Return the (X, Y) coordinate for the center point of the cell that contains the specified text.  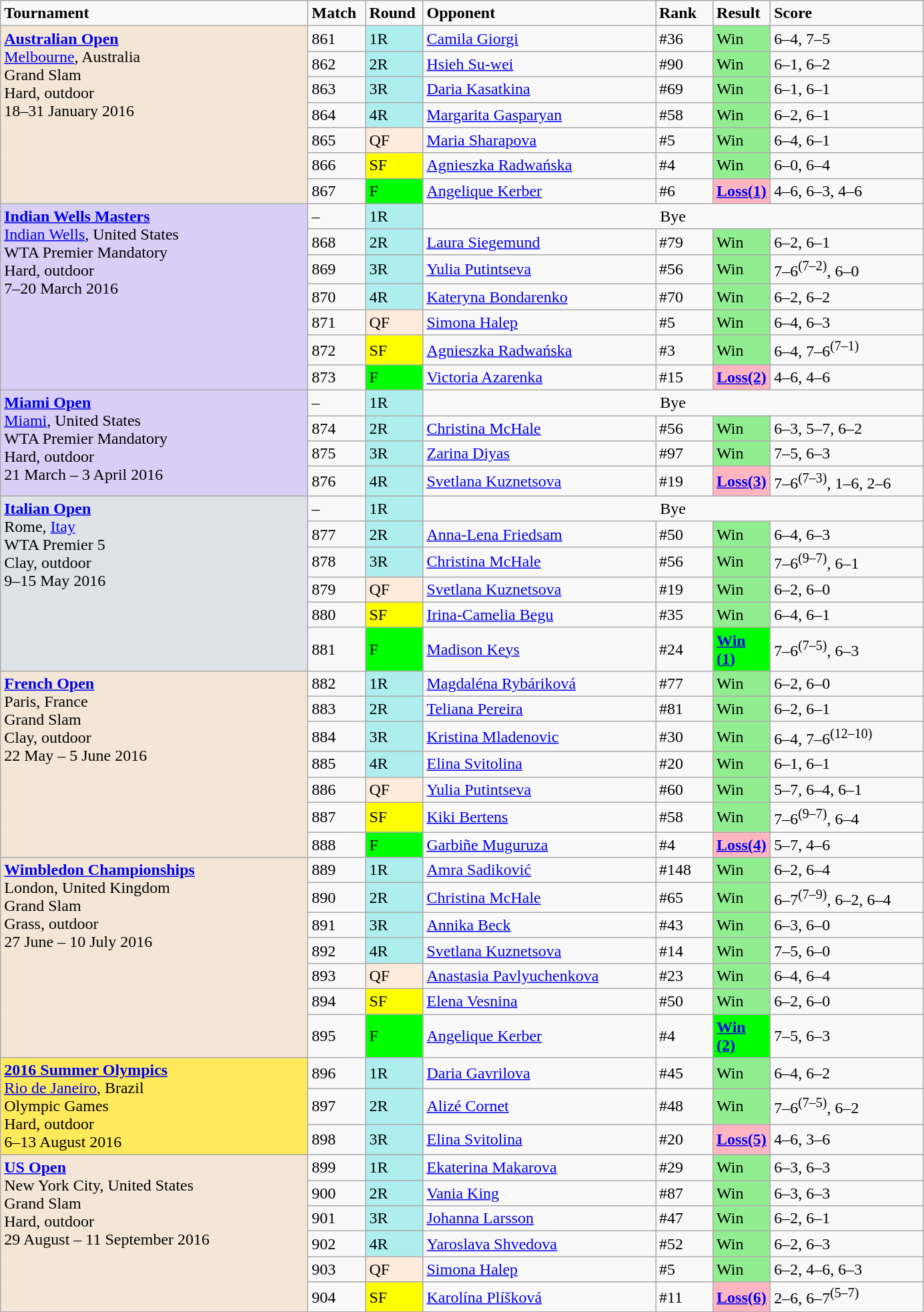
Alizé Cornet (539, 1106)
Miami Open Miami, United StatesWTA Premier MandatoryHard, outdoor21 March – 3 April 2016 (155, 443)
6–4, 7–6(7–1) (847, 350)
#77 (684, 683)
899 (337, 1168)
Win (2) (742, 1036)
7–5, 6–0 (847, 950)
Karolína Plíšková (539, 1297)
892 (337, 950)
Australian Open Melbourne, AustraliaGrand SlamHard, outdoor18–31 January 2016 (155, 115)
#23 (684, 976)
Opponent (539, 13)
879 (337, 589)
Maria Sharapova (539, 140)
Amra Sadiković (539, 870)
862 (337, 64)
Match (337, 13)
863 (337, 89)
Rank (684, 13)
Round (394, 13)
Margarita Gasparyan (539, 115)
#35 (684, 615)
Yaroslava Shvedova (539, 1244)
904 (337, 1297)
878 (337, 562)
#70 (684, 297)
Elena Vesnina (539, 1002)
887 (337, 817)
894 (337, 1002)
890 (337, 898)
870 (337, 297)
#79 (684, 242)
902 (337, 1244)
4–6, 3–6 (847, 1140)
7–6(7–5), 6–2 (847, 1106)
Italian Open Rome, ItayWTA Premier 5Clay, outdoor9–15 May 2016 (155, 583)
867 (337, 191)
Anastasia Pavlyuchenkova (539, 976)
889 (337, 870)
7–6(7–3), 1–6, 2–6 (847, 482)
885 (337, 764)
#6 (684, 191)
#14 (684, 950)
Magdaléna Rybáriková (539, 683)
7–6(9–7), 6–1 (847, 562)
4–6, 6–3, 4–6 (847, 191)
7–6(7–2), 6–0 (847, 270)
6–2, 4–6, 6–3 (847, 1269)
891 (337, 925)
865 (337, 140)
Ekaterina Makarova (539, 1168)
6–4, 6–2 (847, 1073)
6–4, 7–5 (847, 39)
6–1, 6–2 (847, 64)
#90 (684, 64)
893 (337, 976)
#45 (684, 1073)
Anna-Lena Friedsam (539, 534)
#48 (684, 1106)
Kiki Bertens (539, 817)
6–4, 6–4 (847, 976)
882 (337, 683)
900 (337, 1193)
2016 Summer Olympics Rio de Janeiro, BrazilOlympic GamesHard, outdoor6–13 August 2016 (155, 1106)
6–2, 6–3 (847, 1244)
Score (847, 13)
#29 (684, 1168)
875 (337, 454)
869 (337, 270)
877 (337, 534)
871 (337, 322)
#47 (684, 1219)
#81 (684, 709)
#36 (684, 39)
Loss(2) (742, 378)
868 (337, 242)
6–7(7–9), 6–2, 6–4 (847, 898)
#97 (684, 454)
US Open New York City, United StatesGrand SlamHard, outdoor29 August – 11 September 2016 (155, 1233)
6–3, 6–0 (847, 925)
French Open Paris, FranceGrand SlamClay, outdoor22 May – 5 June 2016 (155, 763)
6–4, 7–6(12–10) (847, 737)
#65 (684, 898)
Daria Gavrilova (539, 1073)
884 (337, 737)
Garbiñe Muguruza (539, 845)
Victoria Azarenka (539, 378)
Hsieh Su-wei (539, 64)
#15 (684, 378)
897 (337, 1106)
864 (337, 115)
Win (1) (742, 649)
Vania King (539, 1193)
Loss(1) (742, 191)
Zarina Diyas (539, 454)
872 (337, 350)
#43 (684, 925)
#30 (684, 737)
4–6, 4–6 (847, 378)
#24 (684, 649)
6–3, 5–7, 6–2 (847, 428)
#3 (684, 350)
888 (337, 845)
876 (337, 482)
Tournament (155, 13)
903 (337, 1269)
Result (742, 13)
883 (337, 709)
6–2, 6–2 (847, 297)
#148 (684, 870)
#69 (684, 89)
#87 (684, 1193)
861 (337, 39)
5–7, 6–4, 6–1 (847, 789)
Wimbledon Championships London, United KingdomGrand SlamGrass, outdoor27 June – 10 July 2016 (155, 958)
Madison Keys (539, 649)
Irina-Camelia Begu (539, 615)
896 (337, 1073)
#52 (684, 1244)
895 (337, 1036)
Indian Wells Masters Indian Wells, United StatesWTA Premier MandatoryHard, outdoor7–20 March 2016 (155, 296)
7–6(9–7), 6–4 (847, 817)
Daria Kasatkina (539, 89)
5–7, 4–6 (847, 845)
Johanna Larsson (539, 1219)
#11 (684, 1297)
Teliana Pereira (539, 709)
Loss(5) (742, 1140)
6–0, 6–4 (847, 166)
Loss(3) (742, 482)
881 (337, 649)
898 (337, 1140)
Annika Beck (539, 925)
2–6, 6–7(5–7) (847, 1297)
Camila Giorgi (539, 39)
6–2, 6–4 (847, 870)
866 (337, 166)
873 (337, 378)
Kristina Mladenovic (539, 737)
874 (337, 428)
901 (337, 1219)
7–6(7–5), 6–3 (847, 649)
Kateryna Bondarenko (539, 297)
880 (337, 615)
Laura Siegemund (539, 242)
Loss(4) (742, 845)
Loss(6) (742, 1297)
#60 (684, 789)
886 (337, 789)
